Identify which cell holds the provided text, then report its [X, Y] central coordinate. 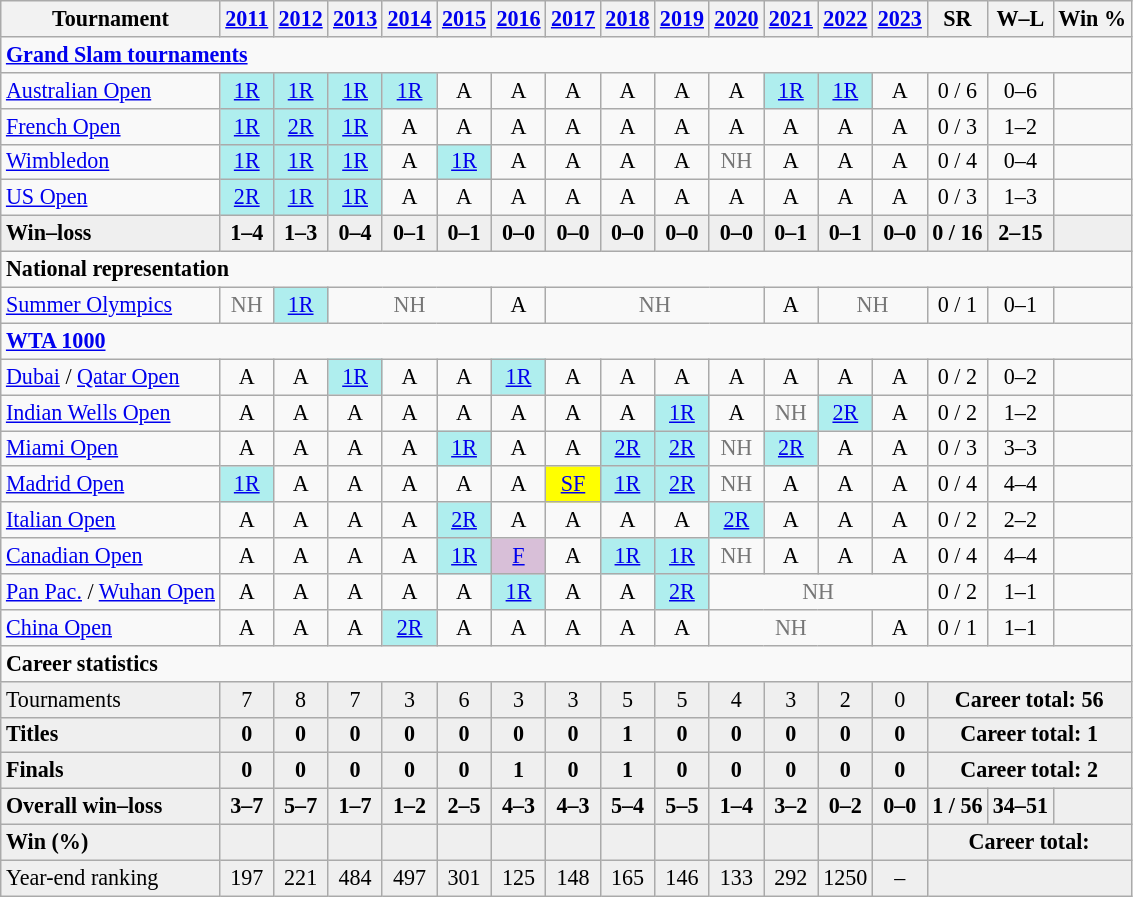
Wimbledon [110, 162]
Dubai / Qatar Open [110, 377]
Career total: 1 [1029, 735]
Tournament [110, 18]
301 [464, 878]
221 [300, 878]
US Open [110, 198]
SR [958, 18]
34–51 [1021, 806]
2–5 [464, 806]
0–6 [1021, 90]
133 [736, 878]
Grand Slam tournaments [566, 54]
4 [736, 699]
2–2 [1021, 520]
2022 [845, 18]
0 / 16 [958, 233]
WTA 1000 [566, 341]
Year-end ranking [110, 878]
2020 [736, 18]
3–7 [246, 806]
Miami Open [110, 448]
2021 [791, 18]
Career statistics [566, 663]
F [518, 556]
497 [409, 878]
2–15 [1021, 233]
National representation [566, 269]
0 / 6 [958, 90]
W–L [1021, 18]
3–3 [1021, 448]
Win (%) [110, 842]
2023 [900, 18]
292 [791, 878]
Pan Pac. / Wuhan Open [110, 591]
2013 [355, 18]
2015 [464, 18]
Win–loss [110, 233]
2 [845, 699]
Madrid Open [110, 484]
165 [627, 878]
5–4 [627, 806]
Tournaments [110, 699]
2014 [409, 18]
Titles [110, 735]
2012 [300, 18]
French Open [110, 126]
5–5 [682, 806]
197 [246, 878]
1 / 56 [958, 806]
1–7 [355, 806]
– [900, 878]
Canadian Open [110, 556]
Career total: 56 [1029, 699]
Overall win–loss [110, 806]
2018 [627, 18]
Italian Open [110, 520]
148 [573, 878]
Career total: 2 [1029, 771]
Finals [110, 771]
8 [300, 699]
2016 [518, 18]
China Open [110, 627]
SF [573, 484]
Indian Wells Open [110, 412]
2019 [682, 18]
5–7 [300, 806]
6 [464, 699]
Summer Olympics [110, 305]
125 [518, 878]
2011 [246, 18]
146 [682, 878]
3–2 [791, 806]
Career total: [1029, 842]
1250 [845, 878]
484 [355, 878]
2017 [573, 18]
Australian Open [110, 90]
Win % [1092, 18]
